Pinpoint the cell where the given text exists, returning its (X, Y) midpoint coordinate. 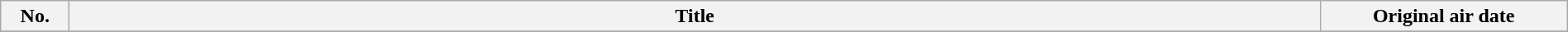
Title (695, 16)
Original air date (1444, 16)
No. (35, 16)
